Return (X, Y) of the center of cell containing provided text 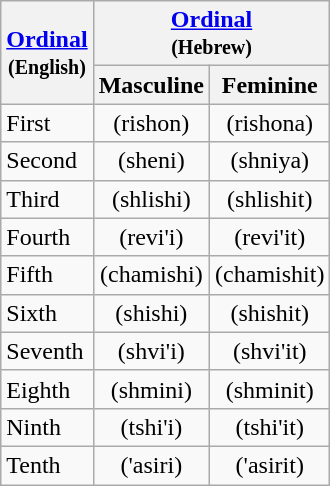
(shlishit) (270, 199)
('asirit) (270, 465)
First (47, 123)
(shniya) (270, 161)
Eighth (47, 389)
Fourth (47, 237)
(shmini) (151, 389)
Tenth (47, 465)
(shishi) (151, 313)
(revi'it) (270, 237)
Ninth (47, 427)
Fifth (47, 275)
Seventh (47, 351)
(shvi'it) (270, 351)
Ordinal(English) (47, 52)
Masculine (151, 85)
Second (47, 161)
(revi'i) (151, 237)
(shlishi) (151, 199)
Third (47, 199)
(tshi'it) (270, 427)
Feminine (270, 85)
Sixth (47, 313)
(chamishi) (151, 275)
(rishona) (270, 123)
(shvi'i) (151, 351)
(chamishit) (270, 275)
(sheni) (151, 161)
(tshi'i) (151, 427)
Ordinal(Hebrew) (212, 34)
(shishit) (270, 313)
(rishon) (151, 123)
('asiri) (151, 465)
(shminit) (270, 389)
